Identify which cell holds the provided text, then report its (X, Y) central coordinate. 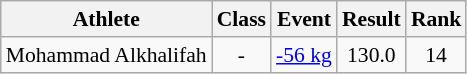
Event (304, 19)
Mohammad Alkhalifah (106, 55)
14 (436, 55)
Result (372, 19)
Class (242, 19)
- (242, 55)
130.0 (372, 55)
Athlete (106, 19)
-56 kg (304, 55)
Rank (436, 19)
